Output the [x, y] coordinate of the center of the cell containing the given text.  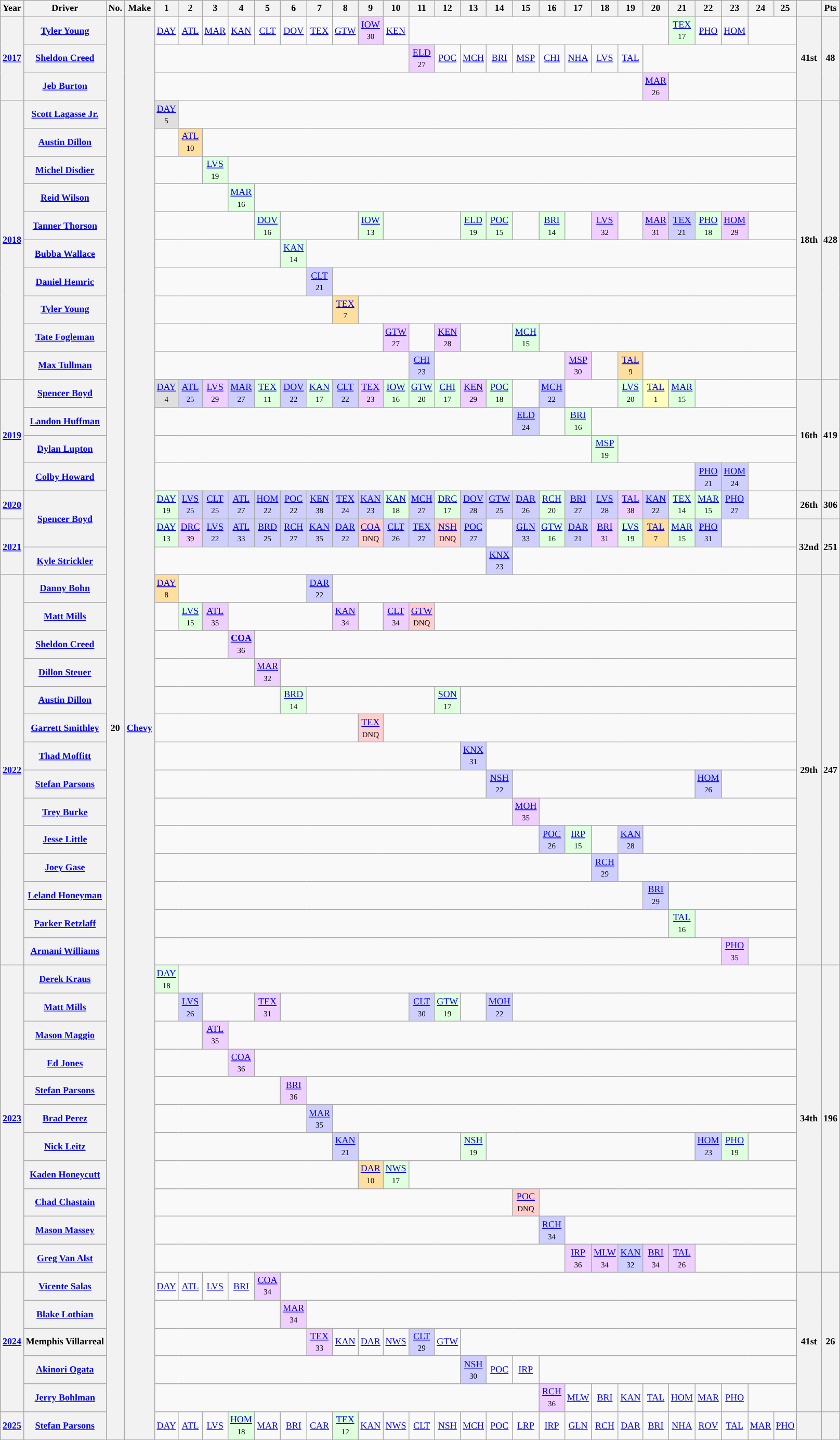
Jesse Little [64, 840]
4 [241, 8]
TAL26 [682, 1258]
TEX14 [682, 505]
LVS26 [190, 1007]
DOV16 [267, 226]
KEN28 [448, 337]
TAL9 [631, 365]
Bubba Wallace [64, 254]
GTW20 [422, 394]
22 [708, 8]
KAN22 [656, 505]
TEX12 [345, 1426]
Jerry Bohlman [64, 1398]
6 [294, 8]
TEX23 [371, 394]
BRI36 [294, 1091]
Danny Bohn [64, 588]
419 [831, 436]
MAR31 [656, 226]
Garrett Smithley [64, 728]
2019 [12, 436]
Nick Leitz [64, 1147]
9 [371, 8]
251 [831, 547]
COA34 [267, 1286]
BRI14 [552, 226]
MLW [578, 1398]
Scott Lagasse Jr. [64, 114]
Daniel Hemric [64, 282]
Michel Disdier [64, 170]
3 [215, 8]
MAR32 [267, 672]
LVS29 [215, 394]
POCDNQ [526, 1202]
MCH27 [422, 505]
Chad Chastain [64, 1202]
IRP36 [578, 1258]
5 [267, 8]
TEX [320, 31]
TEX33 [320, 1342]
Leland Honeyman [64, 896]
DAY19 [166, 505]
DRC39 [190, 533]
RCH [605, 1426]
Thad Moffitt [64, 756]
GLN [578, 1426]
DAY8 [166, 588]
CHI23 [422, 365]
Trey Burke [64, 812]
GTWDNQ [422, 617]
2023 [12, 1119]
1 [166, 8]
12 [448, 8]
NSH19 [474, 1147]
MSP19 [605, 449]
HOM29 [735, 226]
Pts [831, 8]
MCH22 [552, 394]
PHO31 [708, 533]
2025 [12, 1426]
Blake Lothian [64, 1314]
COADNQ [371, 533]
IOW16 [396, 394]
RCH34 [552, 1230]
TEX24 [345, 505]
CHI17 [448, 394]
24 [761, 8]
Year [12, 8]
Akinori Ogata [64, 1370]
26 [831, 1342]
ROV [708, 1426]
LVS15 [190, 617]
Joey Gase [64, 868]
Max Tullman [64, 365]
BRI27 [578, 505]
KAN23 [371, 505]
10 [396, 8]
PHO35 [735, 951]
247 [831, 769]
ELD27 [422, 59]
Reid Wilson [64, 198]
8 [345, 8]
HOM24 [735, 477]
Make [139, 8]
DOV22 [294, 394]
KNX23 [499, 561]
21 [682, 8]
ATL33 [241, 533]
Tanner Thorson [64, 226]
MAR34 [294, 1314]
KAN34 [345, 617]
KEN29 [474, 394]
196 [831, 1119]
14 [499, 8]
RCH36 [552, 1398]
MCH15 [526, 337]
POC18 [499, 394]
Chevy [139, 728]
BRD25 [267, 533]
2 [190, 8]
GLN33 [526, 533]
KAN35 [320, 533]
DAY5 [166, 114]
MAR26 [656, 86]
TAL38 [631, 505]
NSH22 [499, 784]
KAN18 [396, 505]
LVS32 [605, 226]
Landon Huffman [64, 421]
2022 [12, 769]
CHI [552, 59]
MLW34 [605, 1258]
DOV28 [474, 505]
No. [115, 8]
GTW19 [448, 1007]
Ed Jones [64, 1063]
POC15 [499, 226]
GTW25 [499, 505]
ATL10 [190, 142]
Tate Fogleman [64, 337]
2018 [12, 240]
Parker Retzlaff [64, 923]
13 [474, 8]
17 [578, 8]
DAR10 [371, 1174]
KAN14 [294, 254]
POC22 [294, 505]
HOM23 [708, 1147]
KAN17 [320, 394]
ELD24 [526, 421]
TAL1 [656, 394]
MAR35 [320, 1119]
18th [809, 240]
2021 [12, 547]
TEX21 [682, 226]
Dillon Steuer [64, 672]
16 [552, 8]
18 [605, 8]
KNX31 [474, 756]
BRI34 [656, 1258]
TEX27 [422, 533]
LVS20 [631, 394]
RCH27 [294, 533]
26th [809, 505]
Kaden Honeycutt [64, 1174]
CLT21 [320, 282]
DRC17 [448, 505]
MAR27 [241, 394]
PHO21 [708, 477]
BRI31 [605, 533]
306 [831, 505]
BRI16 [578, 421]
LVS25 [190, 505]
TEX7 [345, 310]
ATL27 [241, 505]
CLT22 [345, 394]
Mason Maggio [64, 1035]
PHO19 [735, 1147]
Armani Williams [64, 951]
Memphis Villarreal [64, 1342]
DAR21 [578, 533]
Greg Van Alst [64, 1258]
Kyle Strickler [64, 561]
KAN28 [631, 840]
TAL16 [682, 923]
RCH20 [552, 505]
POC27 [474, 533]
HOM18 [241, 1426]
Jeb Burton [64, 86]
32nd [809, 547]
CAR [320, 1426]
DAY13 [166, 533]
CLT34 [396, 617]
TAL7 [656, 533]
Dylan Lupton [64, 449]
IOW13 [371, 226]
Colby Howard [64, 477]
KEN38 [320, 505]
DAY18 [166, 979]
BRI29 [656, 896]
7 [320, 8]
NSH30 [474, 1370]
Brad Perez [64, 1119]
DAR26 [526, 505]
Vicente Salas [64, 1286]
16th [809, 436]
TEX17 [682, 31]
IOW30 [371, 31]
34th [809, 1119]
428 [831, 240]
CLT25 [215, 505]
NSH [448, 1426]
ELD19 [474, 226]
Driver [64, 8]
HOM22 [267, 505]
POC26 [552, 840]
NWS17 [396, 1174]
25 [785, 8]
GTW16 [552, 533]
Mason Massey [64, 1230]
PHO27 [735, 505]
LVS28 [605, 505]
TEXDNQ [371, 728]
2024 [12, 1342]
48 [831, 58]
KAN32 [631, 1258]
MOH35 [526, 812]
Derek Kraus [64, 979]
TEX31 [267, 1007]
IRP15 [578, 840]
23 [735, 8]
GTW27 [396, 337]
TEX11 [267, 394]
MAR16 [241, 198]
KAN21 [345, 1147]
2017 [12, 58]
MSP30 [578, 365]
BRD14 [294, 700]
CLT30 [422, 1007]
DAY4 [166, 394]
SON17 [448, 700]
19 [631, 8]
KEN [396, 31]
NSHDNQ [448, 533]
29th [809, 769]
LVS22 [215, 533]
PHO18 [708, 226]
2020 [12, 505]
ATL25 [190, 394]
11 [422, 8]
DOV [294, 31]
CLT26 [396, 533]
CLT29 [422, 1342]
15 [526, 8]
HOM26 [708, 784]
RCH29 [605, 868]
MSP [526, 59]
LRP [526, 1426]
MOH22 [499, 1007]
